Detect which cell encompasses the target text, then output its [x, y] center coordinate. 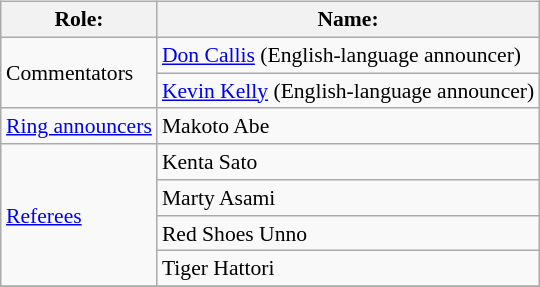
Tiger Hattori [348, 269]
Red Shoes Unno [348, 233]
Ring announcers [79, 126]
Marty Asami [348, 198]
Kevin Kelly (English-language announcer) [348, 91]
Don Callis (English-language announcer) [348, 55]
Makoto Abe [348, 126]
Name: [348, 20]
Referees [79, 215]
Kenta Sato [348, 162]
Commentators [79, 72]
Role: [79, 20]
